Determine the (X, Y) coordinate at the center of the cell enclosing the given text.  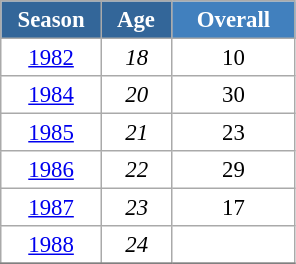
1988 (52, 245)
1984 (52, 95)
18 (136, 58)
24 (136, 245)
22 (136, 170)
30 (234, 95)
29 (234, 170)
Age (136, 20)
21 (136, 133)
1982 (52, 58)
1985 (52, 133)
17 (234, 208)
1986 (52, 170)
Season (52, 20)
20 (136, 95)
10 (234, 58)
1987 (52, 208)
Overall (234, 20)
